Find where the given text appears and provide that cell's center as (X, Y) coordinate. 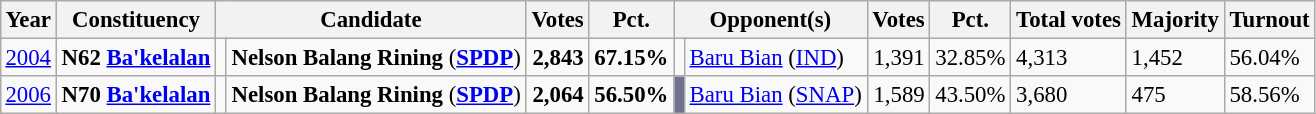
1,452 (1175, 57)
Candidate (371, 20)
3,680 (1068, 95)
Turnout (1270, 20)
43.50% (970, 95)
Year (28, 20)
1,589 (898, 95)
58.56% (1270, 95)
Constituency (136, 20)
2004 (28, 57)
2,064 (558, 95)
475 (1175, 95)
Total votes (1068, 20)
Baru Bian (SNAP) (776, 95)
4,313 (1068, 57)
2,843 (558, 57)
56.04% (1270, 57)
Majority (1175, 20)
32.85% (970, 57)
Opponent(s) (770, 20)
1,391 (898, 57)
N62 Ba'kelalan (136, 57)
67.15% (632, 57)
N70 Ba'kelalan (136, 95)
56.50% (632, 95)
2006 (28, 95)
Baru Bian (IND) (776, 57)
